Pinpoint the cell where the given text exists, returning its (x, y) midpoint coordinate. 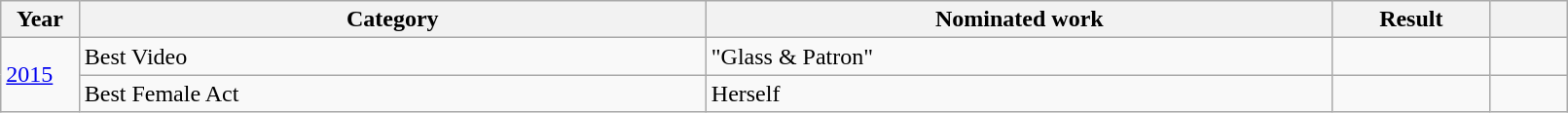
Category (392, 19)
Best Video (392, 56)
"Glass & Patron" (1019, 56)
Year (40, 19)
2015 (40, 75)
Nominated work (1019, 19)
Herself (1019, 94)
Result (1411, 19)
Best Female Act (392, 94)
